Pinpoint the cell where the given text exists, returning its (X, Y) midpoint coordinate. 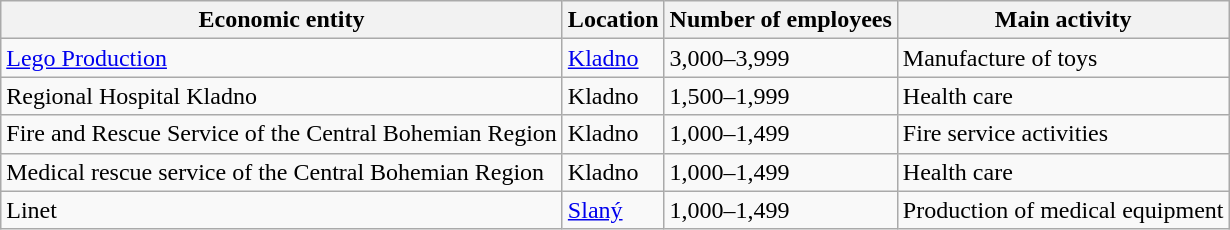
Production of medical equipment (1063, 210)
Slaný (613, 210)
1,500–1,999 (780, 96)
Fire service activities (1063, 134)
Main activity (1063, 20)
Manufacture of toys (1063, 58)
Medical rescue service of the Central Bohemian Region (282, 172)
Number of employees (780, 20)
3,000–3,999 (780, 58)
Fire and Rescue Service of the Central Bohemian Region (282, 134)
Lego Production (282, 58)
Location (613, 20)
Linet (282, 210)
Regional Hospital Kladno (282, 96)
Economic entity (282, 20)
